For the text-containing cell, return its midpoint in (x, y) coordinate format. 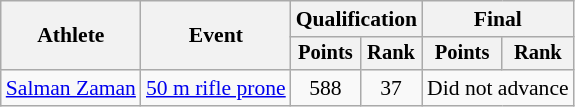
Final (498, 19)
Qualification (356, 19)
Salman Zaman (71, 88)
37 (391, 88)
50 m rifle prone (216, 88)
588 (326, 88)
Did not advance (498, 88)
Athlete (71, 36)
Event (216, 36)
